Search for the cell housing the specified text and yield its [X, Y] center coordinate. 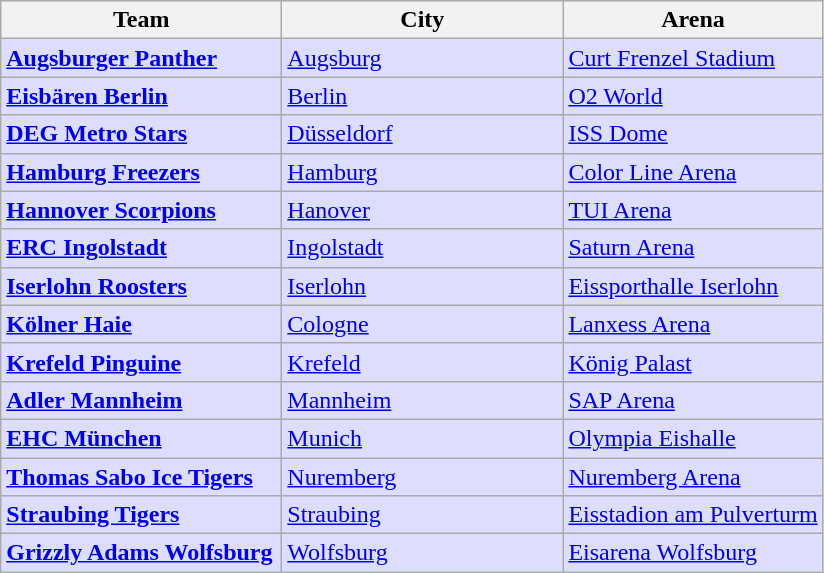
O2 World [693, 96]
Hamburg [422, 172]
Hannover Scorpions [142, 210]
Straubing Tigers [142, 515]
Iserlohn [422, 286]
Eisstadion am Pulverturm [693, 515]
Adler Mannheim [142, 400]
Mannheim [422, 400]
EHC München [142, 438]
Lanxess Arena [693, 324]
Krefeld Pinguine [142, 362]
Wolfsburg [422, 553]
ERC Ingolstadt [142, 248]
König Palast [693, 362]
Krefeld [422, 362]
Hanover [422, 210]
Nuremberg [422, 477]
Augsburg [422, 58]
Curt Frenzel Stadium [693, 58]
Straubing [422, 515]
Berlin [422, 96]
Eisarena Wolfsburg [693, 553]
ISS Dome [693, 134]
SAP Arena [693, 400]
Arena [693, 20]
Olympia Eishalle [693, 438]
Ingolstadt [422, 248]
Saturn Arena [693, 248]
Munich [422, 438]
TUI Arena [693, 210]
Team [142, 20]
Eissporthalle Iserlohn [693, 286]
Hamburg Freezers [142, 172]
Augsburger Panther [142, 58]
Cologne [422, 324]
Grizzly Adams Wolfsburg [142, 553]
Thomas Sabo Ice Tigers [142, 477]
DEG Metro Stars [142, 134]
Düsseldorf [422, 134]
Nuremberg Arena [693, 477]
Iserlohn Roosters [142, 286]
Eisbären Berlin [142, 96]
Color Line Arena [693, 172]
Kölner Haie [142, 324]
City [422, 20]
